Scan for the cell matching the given text and deliver its (X, Y) coordinate at center. 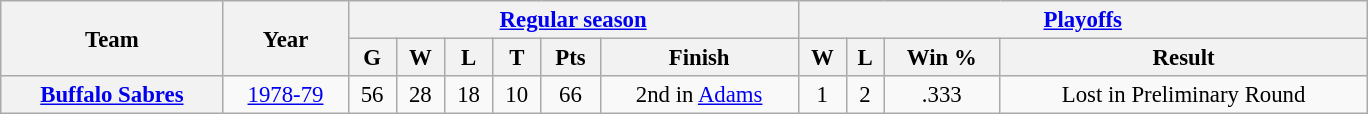
18 (468, 95)
56 (372, 95)
1978-79 (286, 95)
Finish (699, 58)
Buffalo Sabres (112, 95)
10 (517, 95)
2nd in Adams (699, 95)
T (517, 58)
66 (570, 95)
28 (420, 95)
G (372, 58)
.333 (942, 95)
Team (112, 38)
Regular season (573, 20)
Lost in Preliminary Round (1184, 95)
Pts (570, 58)
Win % (942, 58)
Playoffs (1082, 20)
2 (864, 95)
1 (822, 95)
Result (1184, 58)
Year (286, 38)
